From the cell containing the given text, extract its center point as [x, y] coordinate. 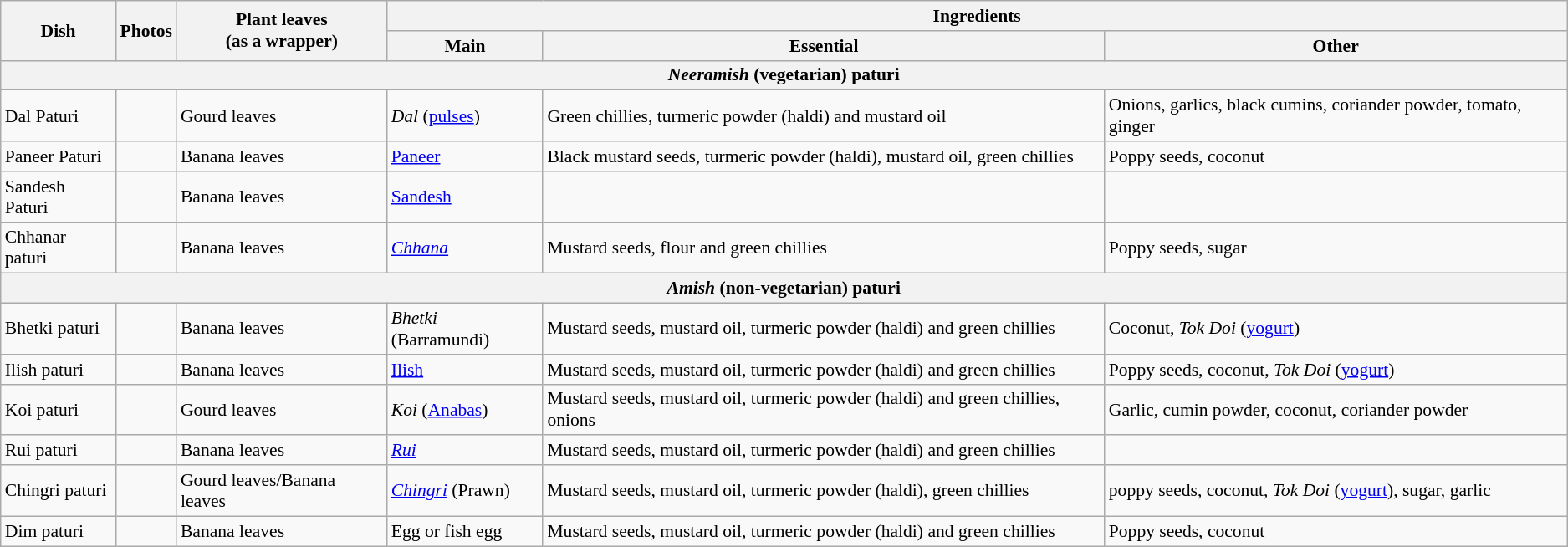
Poppy seeds, sugar [1336, 248]
Rui [465, 451]
Mustard seeds, mustard oil, turmeric powder (haldi) and green chillies, onions [823, 410]
Green chillies, turmeric powder (haldi) and mustard oil [823, 115]
Bhetki (Barramundi) [465, 330]
Ingredients [977, 16]
Ilish paturi [59, 370]
Other [1336, 46]
Main [465, 46]
Dish [59, 30]
Chingri paturi [59, 490]
Black mustard seeds, turmeric powder (haldi), mustard oil, green chillies [823, 156]
Egg or fish egg [465, 531]
Sandesh [465, 197]
Ilish [465, 370]
Chhana [465, 248]
Coconut, Tok Doi (yogurt) [1336, 330]
poppy seeds, coconut, Tok Doi (yogurt), sugar, garlic [1336, 490]
Poppy seeds, coconut, Tok Doi (yogurt) [1336, 370]
Dal (pulses) [465, 115]
Rui paturi [59, 451]
Koi (Anabas) [465, 410]
Garlic, cumin powder, coconut, coriander powder [1336, 410]
Gourd leaves/Banana leaves [282, 490]
Bhetki paturi [59, 330]
Essential [823, 46]
Sandesh Paturi [59, 197]
Photos [146, 30]
Mustard seeds, flour and green chillies [823, 248]
Dal Paturi [59, 115]
Amish (non-vegetarian) paturi [784, 289]
Dim paturi [59, 531]
Koi paturi [59, 410]
Onions, garlics, black cumins, coriander powder, tomato, ginger [1336, 115]
Chingri (Prawn) [465, 490]
Paneer [465, 156]
Paneer Paturi [59, 156]
Mustard seeds, mustard oil, turmeric powder (haldi), green chillies [823, 490]
Neeramish (vegetarian) paturi [784, 75]
Plant leaves(as a wrapper) [282, 30]
Chhanar paturi [59, 248]
